Capture the cell that displays the provided text and extract its [X, Y] central coordinate. 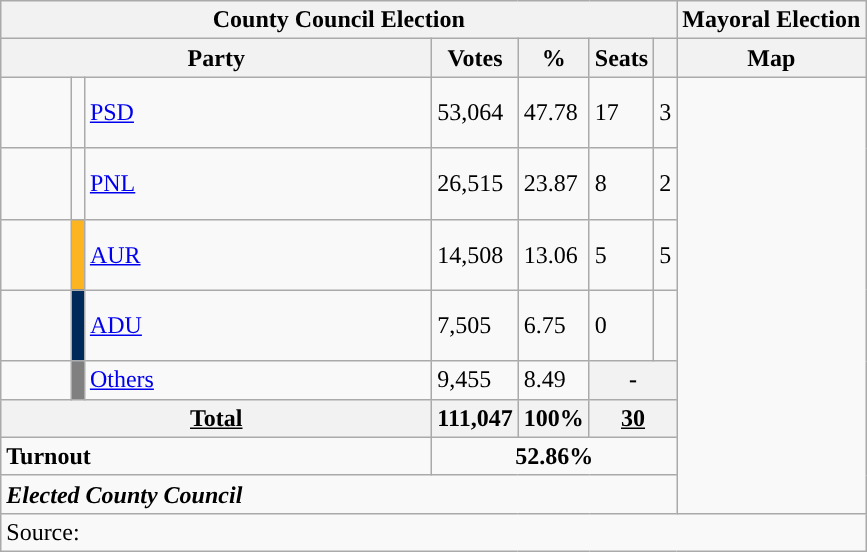
PNL [258, 184]
Total [216, 418]
ADU [258, 326]
Votes [475, 58]
Map [772, 58]
53,064 [475, 112]
AUR [258, 254]
Seats [621, 58]
14,508 [475, 254]
17 [621, 112]
8 [621, 184]
- [632, 380]
3 [666, 112]
30 [632, 418]
52.86% [554, 456]
6.75 [554, 326]
26,515 [475, 184]
7,505 [475, 326]
13.06 [554, 254]
100% [554, 418]
111,047 [475, 418]
23.87 [554, 184]
Turnout [216, 456]
8.49 [554, 380]
Others [258, 380]
PSD [258, 112]
2 [666, 184]
47.78 [554, 112]
9,455 [475, 380]
County Council Election [339, 20]
0 [621, 326]
Mayoral Election [772, 20]
Party [216, 58]
Elected County Council [339, 494]
% [554, 58]
Source: [434, 532]
